Return [X, Y] of the center of cell containing provided text 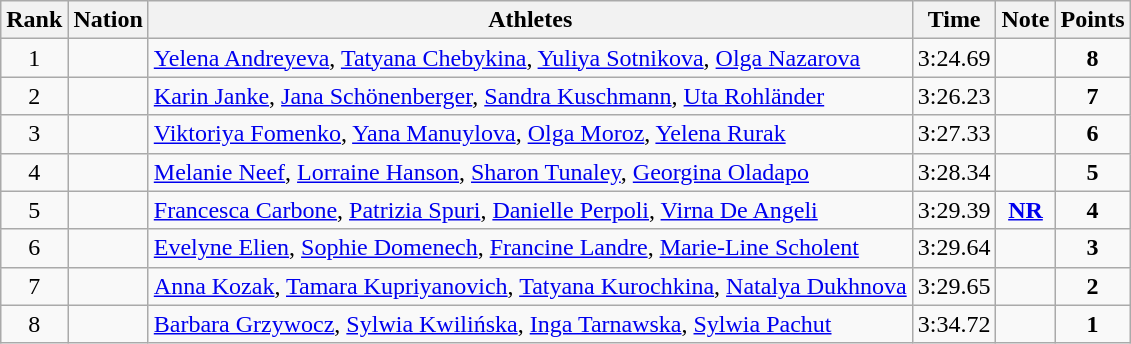
Evelyne Elien, Sophie Domenech, Francine Landre, Marie-Line Scholent [530, 248]
Rank [34, 20]
3:26.23 [954, 96]
Karin Janke, Jana Schönenberger, Sandra Kuschmann, Uta Rohländer [530, 96]
Note [1026, 20]
3:29.39 [954, 210]
NR [1026, 210]
3:24.69 [954, 58]
Barbara Grzywocz, Sylwia Kwilińska, Inga Tarnawska, Sylwia Pachut [530, 324]
3:29.64 [954, 248]
Francesca Carbone, Patrizia Spuri, Danielle Perpoli, Virna De Angeli [530, 210]
Yelena Andreyeva, Tatyana Chebykina, Yuliya Sotnikova, Olga Nazarova [530, 58]
Points [1092, 20]
3:29.65 [954, 286]
Viktoriya Fomenko, Yana Manuylova, Olga Moroz, Yelena Rurak [530, 134]
Nation [108, 20]
3:28.34 [954, 172]
Time [954, 20]
3:27.33 [954, 134]
Melanie Neef, Lorraine Hanson, Sharon Tunaley, Georgina Oladapo [530, 172]
Anna Kozak, Tamara Kupriyanovich, Tatyana Kurochkina, Natalya Dukhnova [530, 286]
3:34.72 [954, 324]
Athletes [530, 20]
